Extract the [X, Y] coordinate from the center of the cell holding the provided text.  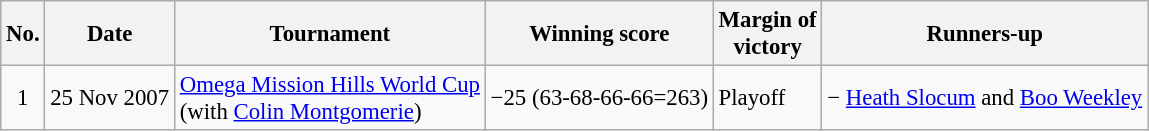
Winning score [599, 34]
No. [23, 34]
1 [23, 98]
Playoff [768, 98]
− Heath Slocum and Boo Weekley [985, 98]
Margin ofvictory [768, 34]
25 Nov 2007 [110, 98]
Date [110, 34]
Omega Mission Hills World Cup(with Colin Montgomerie) [330, 98]
−25 (63-68-66-66=263) [599, 98]
Tournament [330, 34]
Runners-up [985, 34]
